For the text-containing cell, return its midpoint in (X, Y) coordinate format. 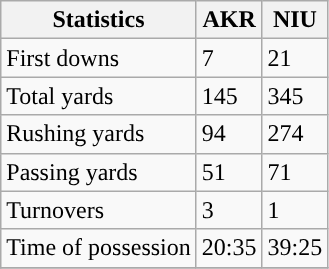
145 (229, 96)
First downs (99, 58)
NIU (295, 20)
3 (229, 210)
274 (295, 134)
Time of possession (99, 248)
AKR (229, 20)
1 (295, 210)
7 (229, 58)
94 (229, 134)
Passing yards (99, 172)
Total yards (99, 96)
51 (229, 172)
71 (295, 172)
39:25 (295, 248)
21 (295, 58)
Statistics (99, 20)
Turnovers (99, 210)
Rushing yards (99, 134)
20:35 (229, 248)
345 (295, 96)
